For the text-containing cell, return its midpoint in [x, y] coordinate format. 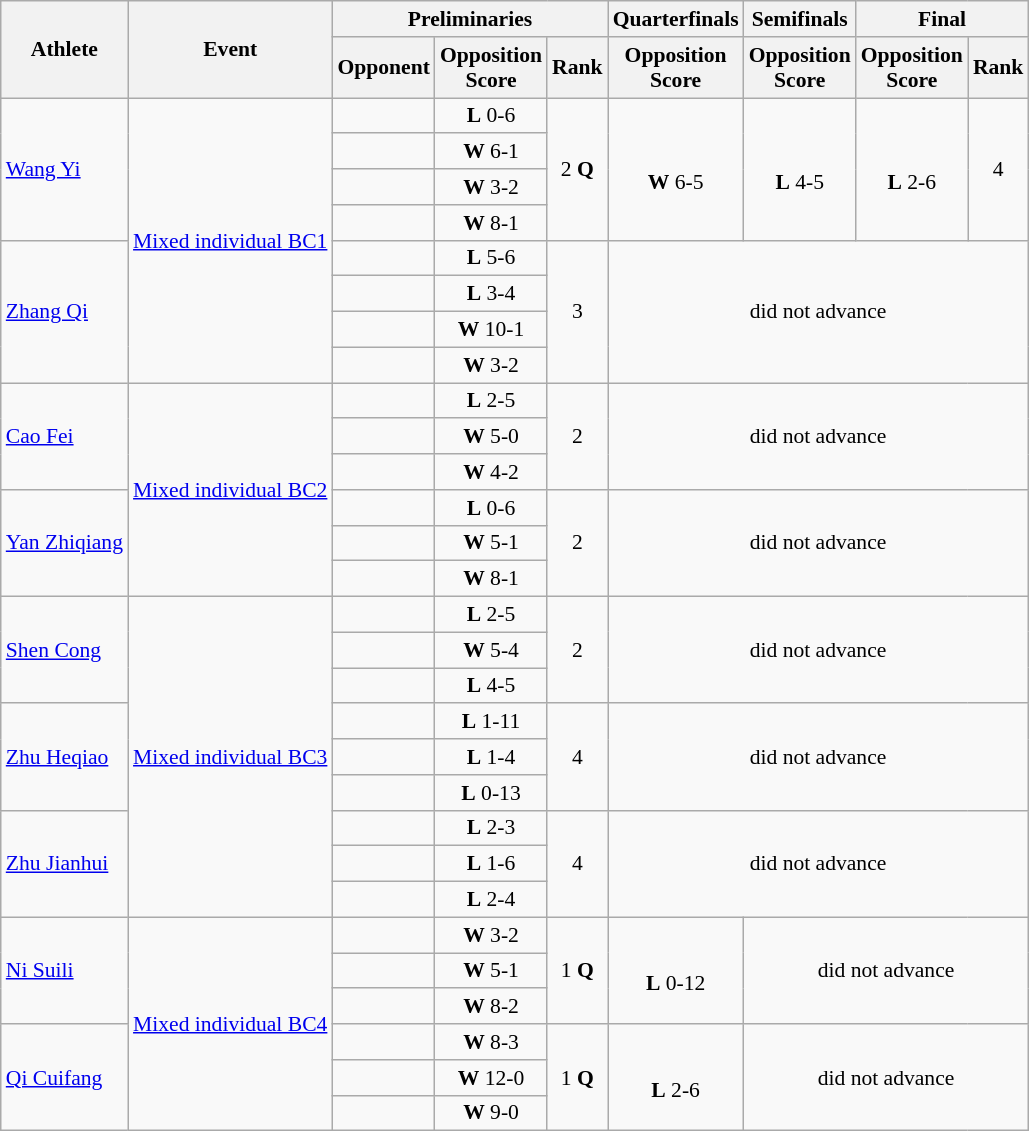
Zhu Jianhui [64, 864]
Qi Cuifang [64, 1078]
L 0-13 [491, 793]
Mixed individual BC1 [230, 240]
Wang Yi [64, 169]
Ni Suili [64, 970]
W 5-0 [491, 437]
L 5-6 [491, 258]
Event [230, 50]
W 4-2 [491, 472]
Athlete [64, 50]
Quarterfinals [676, 19]
L 1-4 [491, 757]
L 0-12 [676, 970]
L 2-4 [491, 900]
Mixed individual BC3 [230, 758]
L 1-6 [491, 864]
W 9-0 [491, 1113]
Shen Cong [64, 650]
Preliminaries [470, 19]
Cao Fei [64, 436]
Yan Zhiqiang [64, 544]
Zhang Qi [64, 311]
W 8-3 [491, 1042]
W 6-5 [676, 169]
L 1-11 [491, 722]
W 10-1 [491, 330]
W 12-0 [491, 1078]
3 [578, 311]
Semifinals [800, 19]
W 5-4 [491, 650]
2 Q [578, 169]
Zhu Heqiao [64, 758]
W 6-1 [491, 152]
L 3-4 [491, 294]
W 8-2 [491, 1007]
Mixed individual BC4 [230, 1024]
L 2-3 [491, 828]
Mixed individual BC2 [230, 490]
Final [942, 19]
Opponent [384, 68]
